Pinpoint the cell where the given text exists, returning its [X, Y] midpoint coordinate. 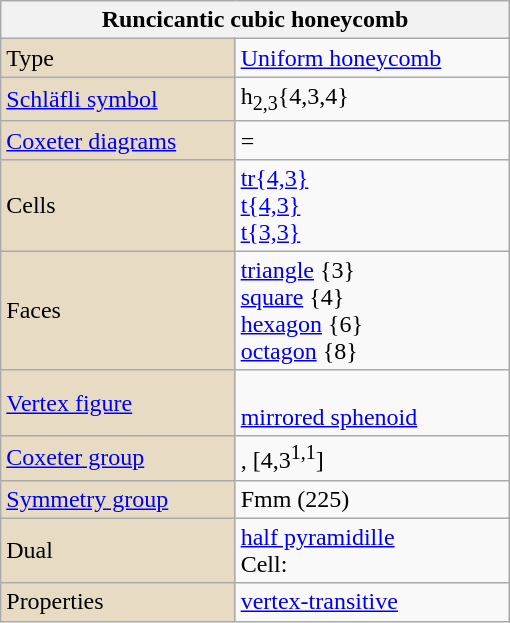
half pyramidilleCell: [372, 550]
Fmm (225) [372, 499]
Uniform honeycomb [372, 58]
Faces [118, 310]
Dual [118, 550]
Type [118, 58]
Properties [118, 602]
Cells [118, 205]
Coxeter group [118, 458]
Symmetry group [118, 499]
h2,3{4,3,4} [372, 99]
= [372, 140]
triangle {3}square {4}hexagon {6}octagon {8} [372, 310]
Coxeter diagrams [118, 140]
tr{4,3} t{4,3} t{3,3} [372, 205]
Runcicantic cubic honeycomb [255, 20]
Schläfli symbol [118, 99]
Vertex figure [118, 402]
mirrored sphenoid [372, 402]
vertex-transitive [372, 602]
, [4,31,1] [372, 458]
